Return the [X, Y] coordinate for the center point of the cell that contains the specified text.  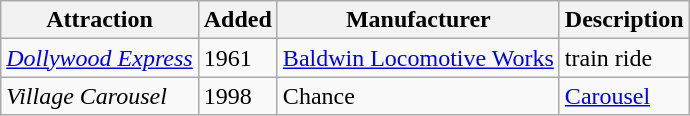
1961 [238, 58]
1998 [238, 96]
Chance [418, 96]
Attraction [100, 20]
Village Carousel [100, 96]
Added [238, 20]
Manufacturer [418, 20]
train ride [624, 58]
Description [624, 20]
Baldwin Locomotive Works [418, 58]
Dollywood Express [100, 58]
Carousel [624, 96]
